Find where the given text appears and provide that cell's center as (x, y) coordinate. 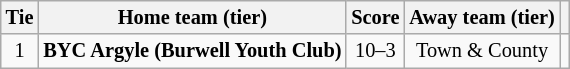
Tie (20, 17)
Away team (tier) (482, 17)
1 (20, 51)
BYC Argyle (Burwell Youth Club) (192, 51)
Home team (tier) (192, 17)
10–3 (375, 51)
Score (375, 17)
Town & County (482, 51)
